Pinpoint the cell where the given text exists, returning its (X, Y) midpoint coordinate. 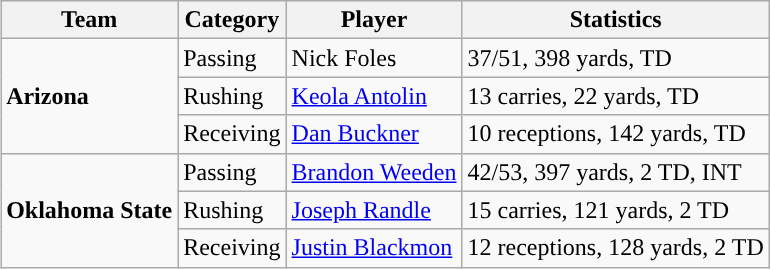
Dan Buckner (374, 134)
Arizona (90, 96)
Oklahoma State (90, 210)
Brandon Weeden (374, 172)
Joseph Randle (374, 210)
Player (374, 20)
Keola Antolin (374, 96)
13 carries, 22 yards, TD (616, 96)
37/51, 398 yards, TD (616, 58)
Justin Blackmon (374, 248)
12 receptions, 128 yards, 2 TD (616, 248)
10 receptions, 142 yards, TD (616, 134)
42/53, 397 yards, 2 TD, INT (616, 172)
15 carries, 121 yards, 2 TD (616, 210)
Category (232, 20)
Nick Foles (374, 58)
Statistics (616, 20)
Team (90, 20)
